From the cell containing the given text, extract its center point as [x, y] coordinate. 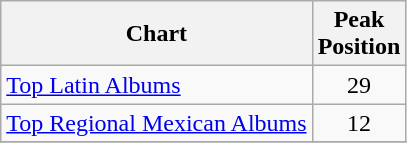
29 [359, 85]
PeakPosition [359, 34]
Top Regional Mexican Albums [156, 123]
Top Latin Albums [156, 85]
12 [359, 123]
Chart [156, 34]
